Return (x, y) of the center of cell containing provided text 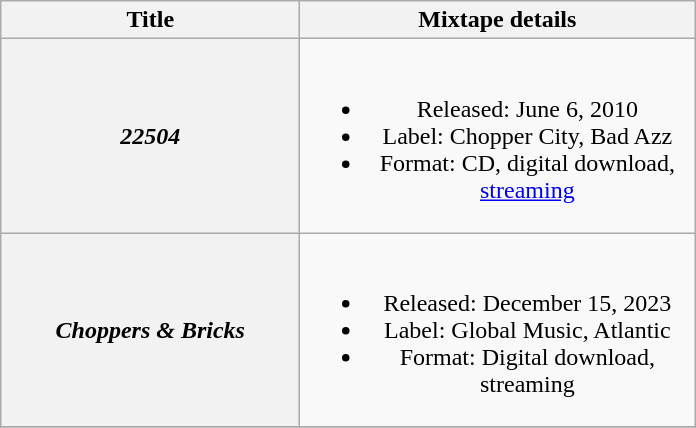
Released: December 15, 2023Label: Global Music, AtlanticFormat: Digital download, streaming (498, 330)
Released: June 6, 2010Label: Chopper City, Bad AzzFormat: CD, digital download, streaming (498, 136)
Choppers & Bricks (150, 330)
22504 (150, 136)
Title (150, 20)
Mixtape details (498, 20)
